Identify which cell holds the provided text, then report its [x, y] central coordinate. 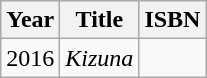
Year [30, 20]
Title [100, 20]
ISBN [172, 20]
2016 [30, 58]
Kizuna [100, 58]
